From the cell containing the given text, extract its center point as [X, Y] coordinate. 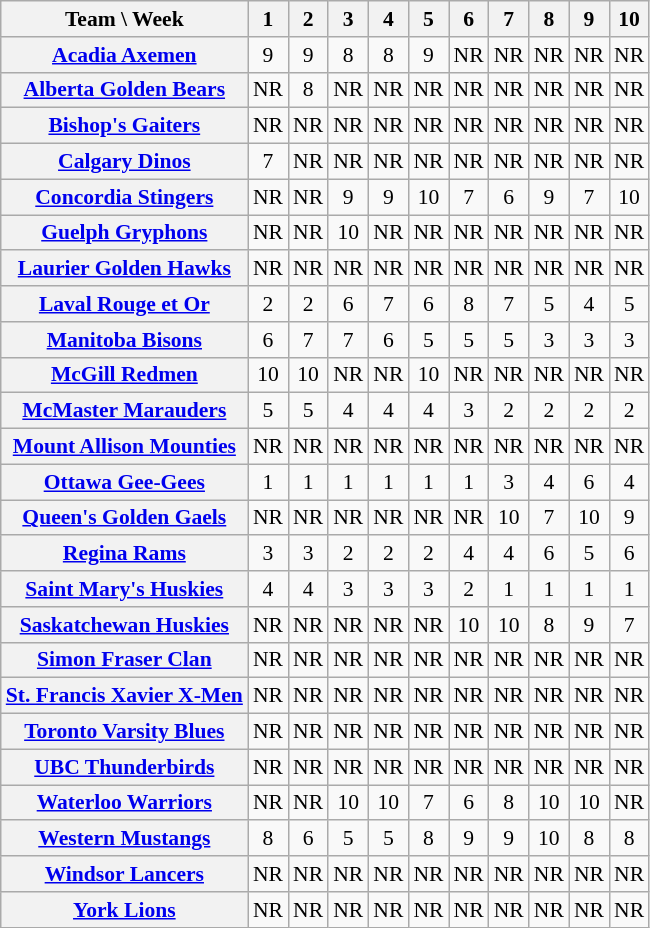
Alberta Golden Bears [124, 90]
McGill Redmen [124, 375]
Regina Rams [124, 554]
Windsor Lancers [124, 874]
Bishop's Gaiters [124, 126]
UBC Thunderbirds [124, 767]
Mount Allison Mounties [124, 447]
Western Mustangs [124, 839]
Guelph Gryphons [124, 233]
Saskatchewan Huskies [124, 625]
York Lions [124, 910]
Laval Rouge et Or [124, 304]
McMaster Marauders [124, 411]
Calgary Dinos [124, 162]
Manitoba Bisons [124, 340]
Ottawa Gee-Gees [124, 482]
Acadia Axemen [124, 55]
Queen's Golden Gaels [124, 518]
Toronto Varsity Blues [124, 732]
Waterloo Warriors [124, 803]
Laurier Golden Hawks [124, 269]
St. Francis Xavier X-Men [124, 696]
Team \ Week [124, 19]
Simon Fraser Clan [124, 660]
Saint Mary's Huskies [124, 589]
Concordia Stingers [124, 197]
